Detect which cell encompasses the target text, then output its [X, Y] center coordinate. 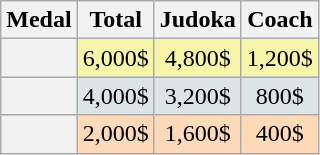
4,000$ [116, 96]
Judoka [198, 20]
2,000$ [116, 134]
800$ [280, 96]
1,200$ [280, 58]
Total [116, 20]
Coach [280, 20]
Medal [39, 20]
1,600$ [198, 134]
4,800$ [198, 58]
400$ [280, 134]
3,200$ [198, 96]
6,000$ [116, 58]
